Detect which cell encompasses the target text, then output its (X, Y) center coordinate. 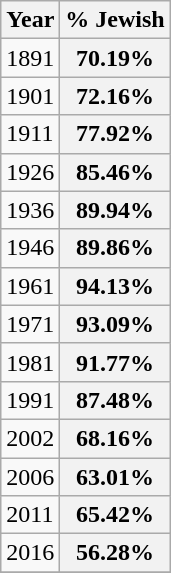
1971 (30, 324)
2002 (30, 438)
93.09% (115, 324)
% Jewish (115, 20)
87.48% (115, 400)
91.77% (115, 362)
70.19% (115, 58)
2011 (30, 515)
1926 (30, 172)
72.16% (115, 96)
1946 (30, 248)
94.13% (115, 286)
1961 (30, 286)
1911 (30, 134)
2006 (30, 477)
85.46% (115, 172)
89.94% (115, 210)
77.92% (115, 134)
68.16% (115, 438)
65.42% (115, 515)
2016 (30, 553)
63.01% (115, 477)
56.28% (115, 553)
Year (30, 20)
89.86% (115, 248)
1891 (30, 58)
1901 (30, 96)
1981 (30, 362)
1991 (30, 400)
1936 (30, 210)
